Extract the (X, Y) coordinate from the center of the cell holding the provided text.  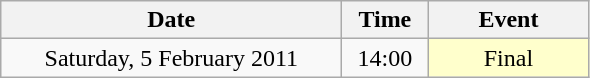
Event (508, 20)
14:00 (385, 58)
Saturday, 5 February 2011 (172, 58)
Time (385, 20)
Final (508, 58)
Date (172, 20)
